Scan for the cell matching the given text and deliver its [x, y] coordinate at center. 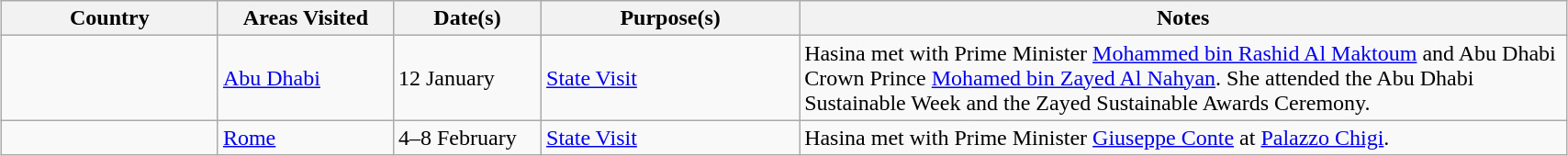
Country [109, 18]
Areas Visited [305, 18]
Rome [305, 138]
Notes [1183, 18]
4–8 February [466, 138]
Abu Dhabi [305, 78]
Hasina met with Prime Minister Giuseppe Conte at Palazzo Chigi. [1183, 138]
12 January [466, 78]
Date(s) [466, 18]
Purpose(s) [670, 18]
